Search for the cell housing the specified text and yield its (X, Y) center coordinate. 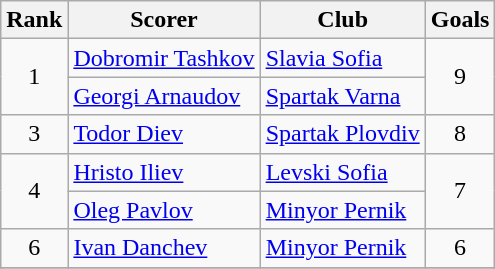
Oleg Pavlov (164, 210)
Georgi Arnaudov (164, 96)
4 (34, 191)
Scorer (164, 20)
Todor Diev (164, 134)
7 (460, 191)
Spartak Varna (342, 96)
Spartak Plovdiv (342, 134)
Ivan Danchev (164, 248)
Club (342, 20)
Slavia Sofia (342, 58)
Goals (460, 20)
Dobromir Tashkov (164, 58)
Rank (34, 20)
9 (460, 77)
3 (34, 134)
8 (460, 134)
Levski Sofia (342, 172)
Hristo Iliev (164, 172)
1 (34, 77)
